For the text-containing cell, return its midpoint in [x, y] coordinate format. 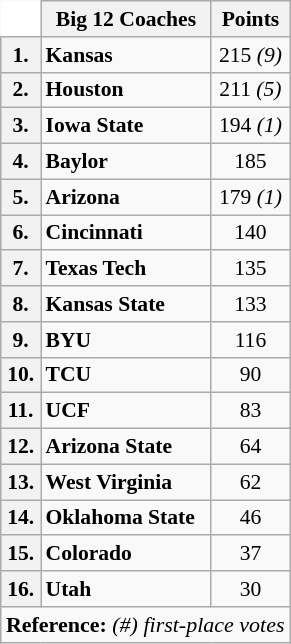
2. [21, 90]
Texas Tech [126, 269]
Arizona [126, 197]
Points [250, 19]
Oklahoma State [126, 518]
15. [21, 554]
6. [21, 233]
Kansas State [126, 304]
83 [250, 411]
37 [250, 554]
Arizona State [126, 447]
9. [21, 340]
5. [21, 197]
140 [250, 233]
1. [21, 55]
7. [21, 269]
West Virginia [126, 482]
116 [250, 340]
12. [21, 447]
11. [21, 411]
62 [250, 482]
179 (1) [250, 197]
135 [250, 269]
90 [250, 375]
14. [21, 518]
TCU [126, 375]
194 (1) [250, 126]
UCF [126, 411]
Iowa State [126, 126]
Utah [126, 589]
13. [21, 482]
16. [21, 589]
Baylor [126, 162]
215 (9) [250, 55]
Cincinnati [126, 233]
10. [21, 375]
211 (5) [250, 90]
Reference: (#) first-place votes [146, 625]
BYU [126, 340]
Colorado [126, 554]
3. [21, 126]
Kansas [126, 55]
185 [250, 162]
30 [250, 589]
Houston [126, 90]
133 [250, 304]
Big 12 Coaches [126, 19]
64 [250, 447]
8. [21, 304]
46 [250, 518]
4. [21, 162]
